Identify which cell holds the provided text, then report its (x, y) central coordinate. 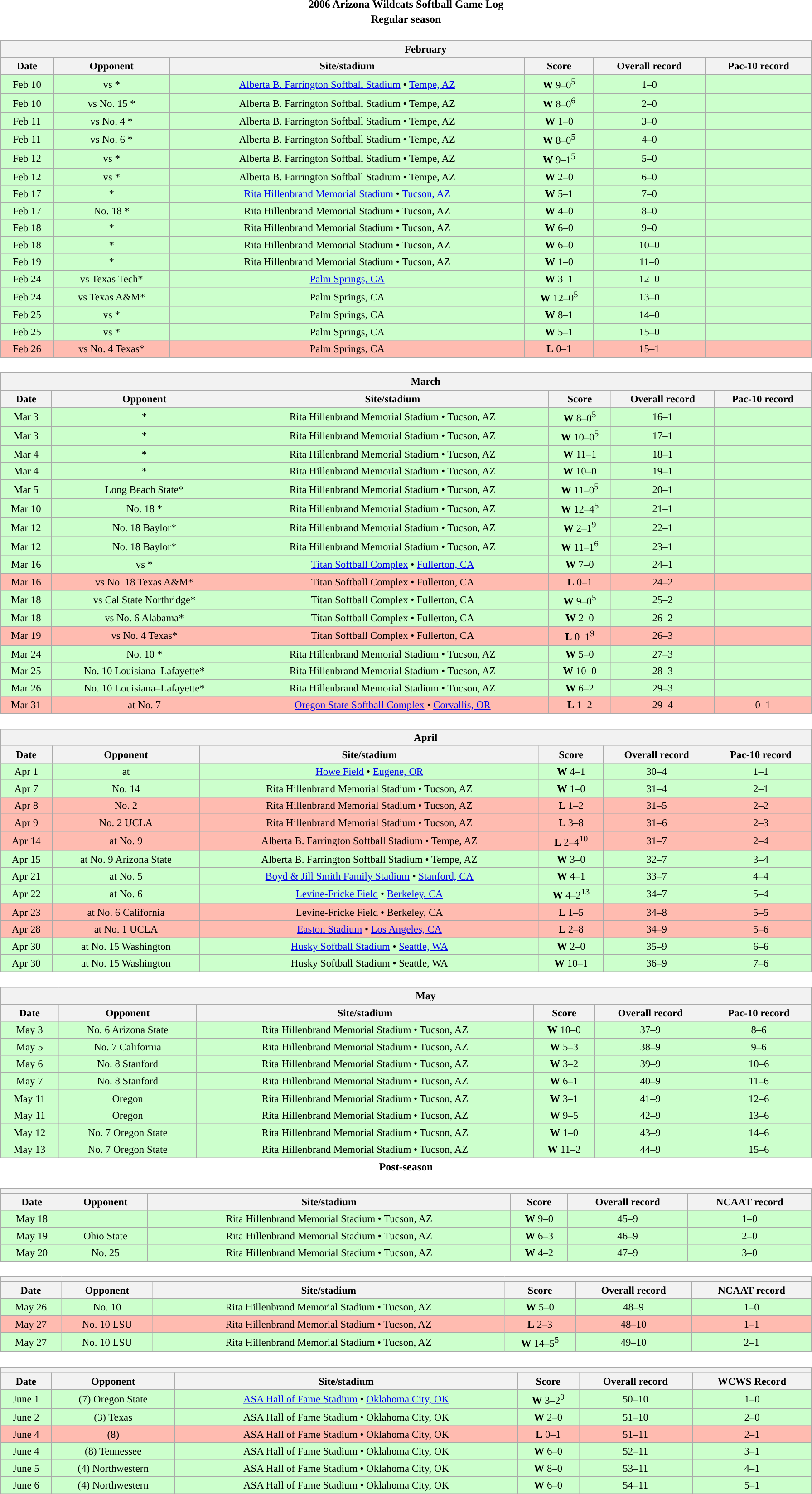
No. 25 (106, 1253)
10–6 (759, 1064)
16–1 (662, 417)
Mar 25 (26, 671)
15–0 (649, 332)
W 6–1 (564, 1081)
14–6 (759, 1132)
4–0 (649, 139)
2–4 (761, 841)
Feb 26 (27, 349)
9–6 (759, 1047)
W 8–0 (548, 1468)
Apr 14 (26, 841)
Mar 31 (26, 705)
L 2–3 (540, 1325)
at No. 5 (126, 876)
W 12–05 (559, 297)
0–1 (763, 705)
No. 10 * (144, 654)
June 6 (26, 1485)
vs No. 6 Alabama* (144, 618)
46–9 (628, 1236)
28–3 (662, 671)
Apr 8 (26, 806)
26–2 (662, 618)
vs No. 6 * (111, 139)
Mar 24 (26, 654)
45–9 (628, 1219)
19–1 (662, 471)
W 11–1 (580, 454)
51–11 (635, 1434)
vs No. 4 * (111, 121)
24–1 (662, 565)
Apr 9 (26, 823)
May 26 (31, 1307)
29–3 (662, 688)
6–6 (761, 946)
31–4 (657, 789)
53–11 (635, 1468)
26–3 (662, 636)
Mar 10 (26, 508)
3–1 (752, 1451)
15–6 (759, 1149)
February (406, 49)
(8) Tennessee (113, 1451)
33–7 (657, 876)
W 4–0 (559, 211)
vs No. 18 Texas A&M* (144, 581)
7–6 (761, 963)
June 1 (26, 1399)
11–6 (759, 1081)
Mar 5 (26, 489)
L 1–5 (571, 912)
48–10 (633, 1325)
Howe Field • Eugene, OR (370, 772)
Ohio State (106, 1236)
W 9–5 (564, 1115)
WCWS Record (752, 1381)
No. 6 Arizona State (128, 1030)
Oregon State Softball Complex • Corvallis, OR (392, 705)
32–7 (657, 859)
11–0 (649, 262)
at No. 1 UCLA (126, 929)
May 18 (32, 1219)
W 8–06 (559, 103)
at No. 6 (126, 894)
W 12–45 (580, 508)
No. 2 UCLA (126, 823)
10–0 (649, 245)
13–6 (759, 1115)
5–4 (761, 894)
L 0–19 (580, 636)
at (126, 772)
36–9 (657, 963)
43–9 (650, 1132)
15–1 (649, 349)
L 2–8 (571, 929)
34–9 (657, 929)
52–11 (635, 1451)
35–9 (657, 946)
8–6 (759, 1030)
May 3 (30, 1030)
May (406, 996)
W 10–1 (571, 963)
W 4–2 (539, 1253)
Long Beach State* (144, 489)
34–8 (657, 912)
Boyd & Jill Smith Family Stadium • Stanford, CA (370, 876)
W 9–0 (539, 1219)
at No. 6 California (126, 912)
W 7–0 (580, 565)
(3) Texas (113, 1417)
at No. 7 (144, 705)
W 3–2 (564, 1064)
18–1 (662, 454)
6–0 (649, 177)
April (406, 738)
March (406, 382)
Mar 19 (26, 636)
May 12 (30, 1132)
Apr 1 (26, 772)
W 10–05 (580, 436)
30–4 (657, 772)
25–2 (662, 600)
3–4 (761, 859)
42–9 (650, 1115)
31–5 (657, 806)
W 8–1 (559, 315)
27–3 (662, 654)
No. 7 California (128, 1047)
29–4 (662, 705)
7–0 (649, 193)
2–2 (761, 806)
51–10 (635, 1417)
No. 2 (126, 806)
June 2 (26, 1417)
Apr 28 (26, 929)
4–4 (761, 876)
No. 14 (126, 789)
vs Texas Tech* (111, 279)
vs No. 15 * (111, 103)
W 3–29 (548, 1399)
W 14–55 (540, 1342)
12–6 (759, 1098)
12–0 (649, 279)
W 5–3 (564, 1047)
37–9 (650, 1030)
L 3–8 (571, 823)
Apr 23 (26, 912)
20–1 (662, 489)
May 5 (30, 1047)
May 6 (30, 1064)
at No. 9 Arizona State (126, 859)
5–5 (761, 912)
Apr 22 (26, 894)
40–9 (650, 1081)
8–0 (649, 211)
(7) Oregon State (113, 1399)
13–0 (649, 297)
39–9 (650, 1064)
W 2–19 (580, 527)
vs Cal State Northridge* (144, 600)
No. 10 (107, 1307)
Mar 26 (26, 688)
31–6 (657, 823)
Feb 19 (27, 262)
Apr 15 (26, 859)
Easton Stadium • Los Angeles, CA (370, 929)
50–10 (635, 1399)
48–9 (633, 1307)
W 4–213 (571, 894)
Apr 7 (26, 789)
W 11–2 (564, 1149)
23–1 (662, 546)
44–9 (650, 1149)
9–0 (649, 228)
21–1 (662, 508)
W 11–05 (580, 489)
54–11 (635, 1485)
5–0 (649, 159)
5–6 (761, 929)
(8) (113, 1434)
24–2 (662, 581)
31–7 (657, 841)
22–1 (662, 527)
41–9 (650, 1098)
May 19 (32, 1236)
47–9 (628, 1253)
at No. 9 (126, 841)
14–0 (649, 315)
May 7 (30, 1081)
5–1 (752, 1485)
June 5 (26, 1468)
34–7 (657, 894)
17–1 (662, 436)
49–10 (633, 1342)
vs Texas A&M* (111, 297)
2–3 (761, 823)
W 9–15 (559, 159)
May 13 (30, 1149)
W 3–0 (571, 859)
W 11–16 (580, 546)
W 6–2 (580, 688)
38–9 (650, 1047)
W 6–3 (539, 1236)
May 20 (32, 1253)
Apr 21 (26, 876)
L 2–410 (571, 841)
4–1 (752, 1468)
